Determine the [x, y] coordinate at the center of the cell enclosing the given text.  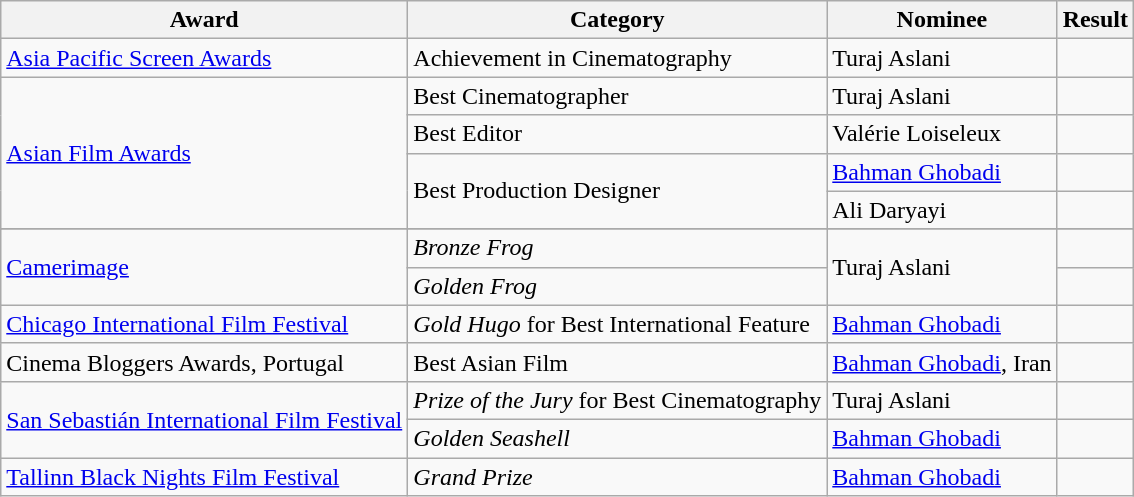
Tallinn Black Nights Film Festival [204, 477]
Golden Frog [618, 286]
Award [204, 20]
Bronze Frog [618, 248]
Prize of the Jury for Best Cinematography [618, 400]
Asian Film Awards [204, 153]
Best Production Designer [618, 191]
Asia Pacific Screen Awards [204, 58]
Golden Seashell [618, 438]
Result [1095, 20]
Cinema Bloggers Awards, Portugal [204, 362]
Gold Hugo for Best International Feature [618, 324]
Best Cinematographer [618, 96]
Category [618, 20]
Achievement in Cinematography [618, 58]
Chicago International Film Festival [204, 324]
San Sebastián International Film Festival [204, 419]
Ali Daryayi [942, 210]
Camerimage [204, 267]
Best Asian Film [618, 362]
Nominee [942, 20]
Valérie Loiseleux [942, 134]
Grand Prize [618, 477]
Bahman Ghobadi, Iran [942, 362]
Best Editor [618, 134]
